Locate the cell with the specified text and output its (x, y) center coordinate. 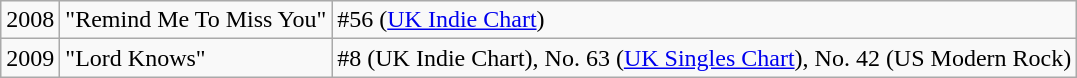
2009 (30, 58)
"Remind Me To Miss You" (196, 20)
#8 (UK Indie Chart), No. 63 (UK Singles Chart), No. 42 (US Modern Rock) (704, 58)
2008 (30, 20)
"Lord Knows" (196, 58)
#56 (UK Indie Chart) (704, 20)
